From the cell containing the given text, extract its center point as (X, Y) coordinate. 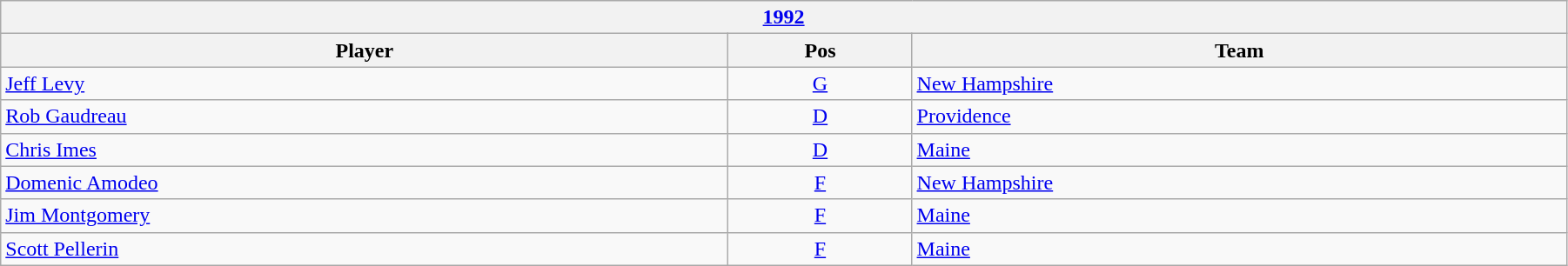
Pos (820, 50)
Player (365, 50)
Scott Pellerin (365, 249)
Jeff Levy (365, 83)
Domenic Amodeo (365, 183)
Providence (1239, 116)
Rob Gaudreau (365, 116)
Jim Montgomery (365, 216)
Chris Imes (365, 150)
G (820, 83)
1992 (784, 17)
Team (1239, 50)
